Scan for the cell matching the given text and deliver its [x, y] coordinate at center. 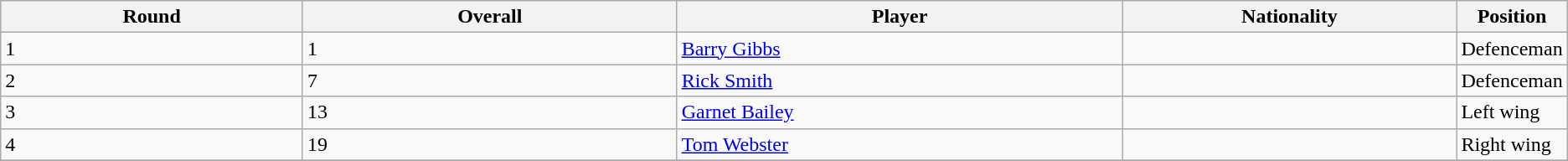
7 [489, 80]
19 [489, 144]
Tom Webster [900, 144]
4 [152, 144]
Left wing [1512, 112]
Barry Gibbs [900, 49]
Round [152, 17]
Overall [489, 17]
Nationality [1290, 17]
Right wing [1512, 144]
Rick Smith [900, 80]
Position [1512, 17]
3 [152, 112]
Player [900, 17]
13 [489, 112]
2 [152, 80]
Garnet Bailey [900, 112]
